From the cell containing the given text, extract its center point as (X, Y) coordinate. 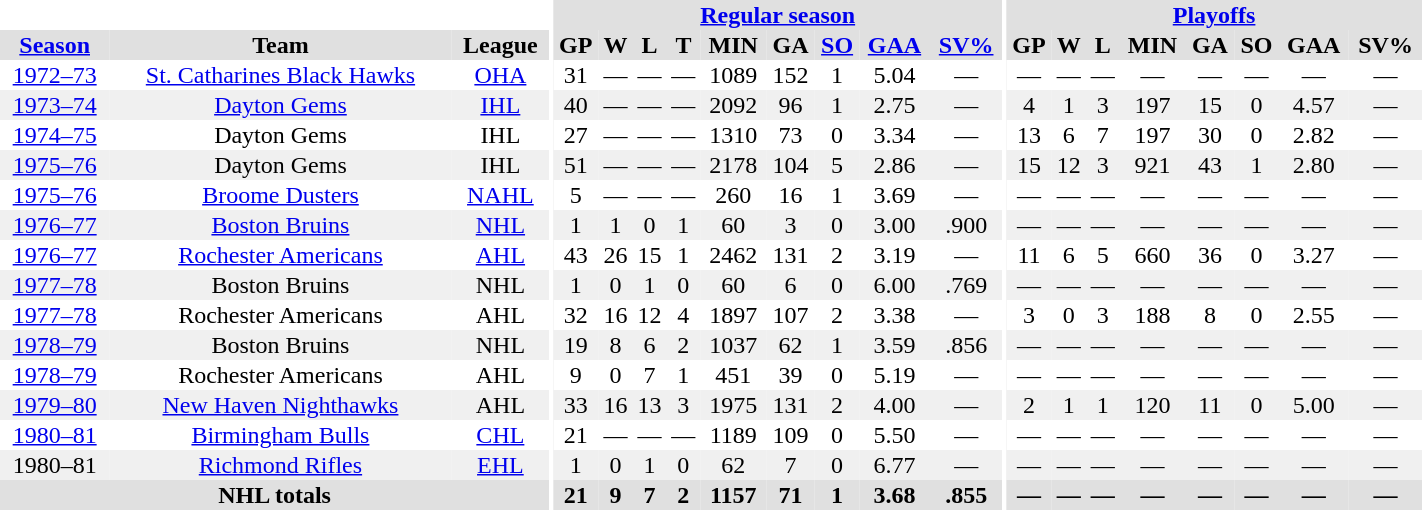
40 (576, 105)
5.19 (894, 375)
188 (1153, 315)
EHL (501, 465)
Broome Dusters (280, 195)
6.77 (894, 465)
1973–74 (54, 105)
1157 (733, 495)
3.68 (894, 495)
31 (576, 75)
St. Catharines Black Hawks (280, 75)
OHA (501, 75)
Birmingham Bulls (280, 435)
New Haven Nighthawks (280, 405)
1979–80 (54, 405)
3.69 (894, 195)
1975 (733, 405)
Regular season (778, 15)
109 (790, 435)
3.00 (894, 225)
CHL (501, 435)
51 (576, 165)
152 (790, 75)
3.38 (894, 315)
1897 (733, 315)
NAHL (501, 195)
107 (790, 315)
120 (1153, 405)
T (683, 45)
.855 (966, 495)
2.80 (1314, 165)
NHL totals (274, 495)
.769 (966, 285)
2.75 (894, 105)
26 (616, 255)
451 (733, 375)
1974–75 (54, 135)
2462 (733, 255)
2.86 (894, 165)
1189 (733, 435)
Team (280, 45)
1089 (733, 75)
2.82 (1314, 135)
2178 (733, 165)
2.55 (1314, 315)
33 (576, 405)
1310 (733, 135)
League (501, 45)
3.19 (894, 255)
4.00 (894, 405)
19 (576, 345)
71 (790, 495)
6.00 (894, 285)
Playoffs (1214, 15)
1037 (733, 345)
30 (1210, 135)
2092 (733, 105)
5.00 (1314, 405)
5.04 (894, 75)
3.34 (894, 135)
3.59 (894, 345)
5.50 (894, 435)
3.27 (1314, 255)
.900 (966, 225)
260 (733, 195)
27 (576, 135)
1972–73 (54, 75)
4.57 (1314, 105)
39 (790, 375)
921 (1153, 165)
36 (1210, 255)
Season (54, 45)
Richmond Rifles (280, 465)
.856 (966, 345)
96 (790, 105)
73 (790, 135)
660 (1153, 255)
32 (576, 315)
104 (790, 165)
